Detect which cell encompasses the target text, then output its [X, Y] center coordinate. 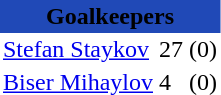
Stefan Staykov [78, 50]
Goalkeepers [110, 16]
(0) [203, 50]
27 [171, 50]
